Identify which cell holds the provided text, then report its [X, Y] central coordinate. 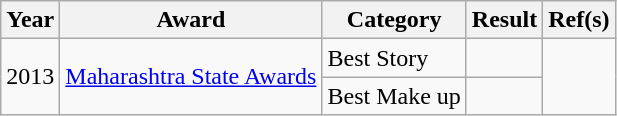
2013 [30, 77]
Result [504, 20]
Category [394, 20]
Best Make up [394, 96]
Year [30, 20]
Ref(s) [579, 20]
Maharashtra State Awards [191, 77]
Award [191, 20]
Best Story [394, 58]
